Return (X, Y) of the center of cell containing provided text 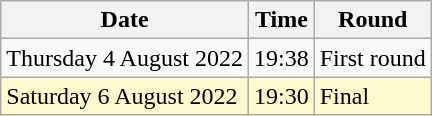
First round (372, 58)
19:38 (281, 58)
Date (125, 20)
Saturday 6 August 2022 (125, 96)
19:30 (281, 96)
Round (372, 20)
Thursday 4 August 2022 (125, 58)
Final (372, 96)
Time (281, 20)
